From the cell containing the given text, extract its center point as [X, Y] coordinate. 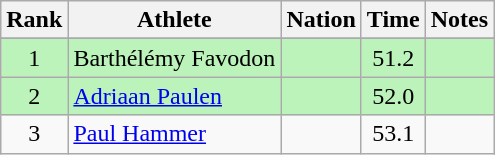
53.1 [393, 134]
Notes [459, 20]
Athlete [174, 20]
52.0 [393, 96]
Barthélémy Favodon [174, 58]
Adriaan Paulen [174, 96]
Paul Hammer [174, 134]
2 [34, 96]
1 [34, 58]
Nation [321, 20]
3 [34, 134]
Time [393, 20]
Rank [34, 20]
51.2 [393, 58]
